For the text-containing cell, return its midpoint in [x, y] coordinate format. 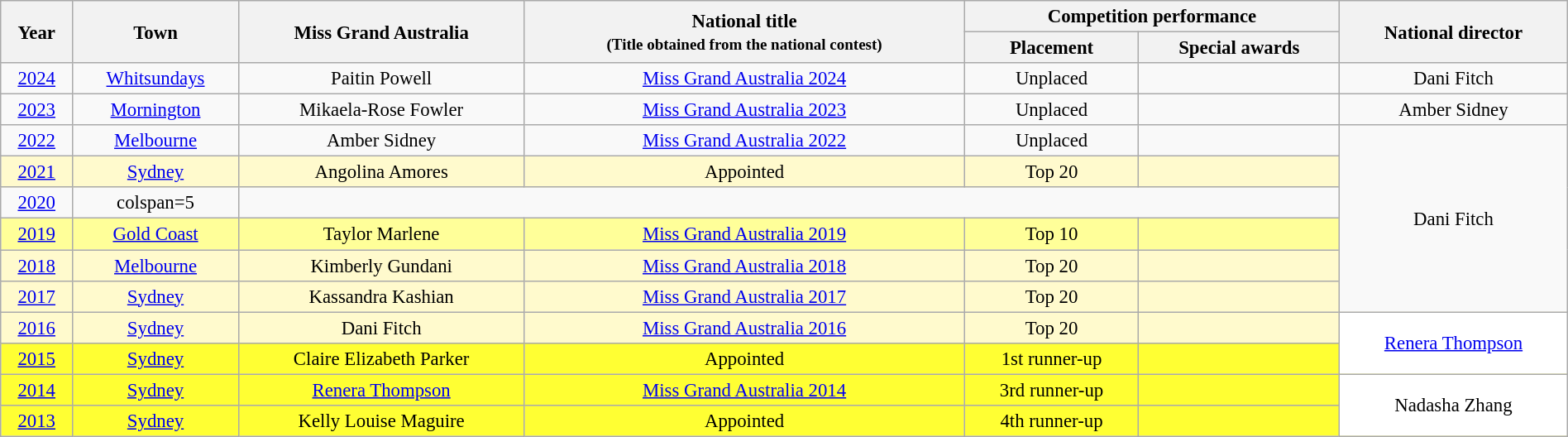
Miss Grand Australia 2024 [744, 79]
Placement [1052, 48]
Mornington [155, 110]
colspan=5 [155, 203]
Nadasha Zhang [1454, 406]
Miss Grand Australia [381, 31]
Kassandra Kashian [381, 296]
Miss Grand Australia 2019 [744, 234]
Whitsundays [155, 79]
Town [155, 31]
2023 [36, 110]
Special awards [1239, 48]
Miss Grand Australia 2023 [744, 110]
National director [1454, 31]
Miss Grand Australia 2017 [744, 296]
2022 [36, 141]
Year [36, 31]
Competition performance [1152, 17]
2013 [36, 421]
Angolina Amores [381, 172]
Miss Grand Australia 2018 [744, 266]
Miss Grand Australia 2022 [744, 141]
Miss Grand Australia 2014 [744, 390]
Miss Grand Australia 2016 [744, 328]
Claire Elizabeth Parker [381, 358]
2018 [36, 266]
1st runner-up [1052, 358]
2020 [36, 203]
4th runner-up [1052, 421]
2024 [36, 79]
2014 [36, 390]
2019 [36, 234]
Mikaela-Rose Fowler [381, 110]
Kimberly Gundani [381, 266]
Taylor Marlene [381, 234]
Top 10 [1052, 234]
3rd runner-up [1052, 390]
2017 [36, 296]
Kelly Louise Maguire [381, 421]
2021 [36, 172]
Paitin Powell [381, 79]
National title(Title obtained from the national contest) [744, 31]
Gold Coast [155, 234]
2016 [36, 328]
2015 [36, 358]
